For the text-containing cell, return its midpoint in (x, y) coordinate format. 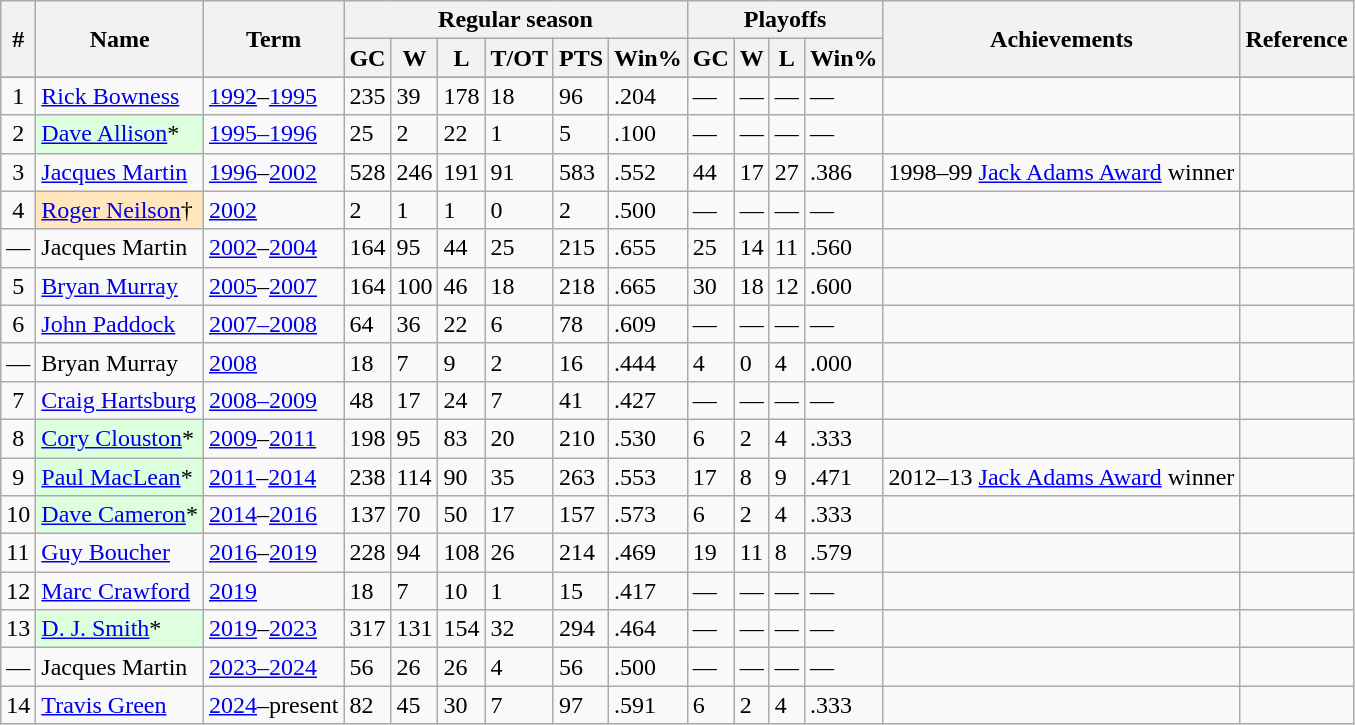
2005–2007 (273, 286)
83 (462, 438)
# (18, 39)
94 (414, 553)
.573 (648, 515)
91 (519, 172)
.471 (844, 477)
.000 (844, 362)
.553 (648, 477)
Dave Cameron* (120, 515)
.530 (648, 438)
20 (519, 438)
2011–2014 (273, 477)
.655 (648, 248)
583 (580, 172)
.464 (648, 629)
2012–13 Jack Adams Award winner (1062, 477)
2019 (273, 591)
Travis Green (120, 705)
198 (368, 438)
1998–99 Jack Adams Award winner (1062, 172)
228 (368, 553)
3 (18, 172)
Roger Neilson† (120, 210)
131 (414, 629)
294 (580, 629)
46 (462, 286)
215 (580, 248)
.469 (648, 553)
32 (519, 629)
19 (710, 553)
.609 (648, 324)
Term (273, 39)
Dave Allison* (120, 134)
100 (414, 286)
45 (414, 705)
.427 (648, 400)
2002 (273, 210)
78 (580, 324)
137 (368, 515)
2009–2011 (273, 438)
.560 (844, 248)
T/OT (519, 58)
.591 (648, 705)
157 (580, 515)
97 (580, 705)
154 (462, 629)
27 (786, 172)
108 (462, 553)
.204 (648, 96)
John Paddock (120, 324)
2008–2009 (273, 400)
35 (519, 477)
.600 (844, 286)
.444 (648, 362)
D. J. Smith* (120, 629)
191 (462, 172)
15 (580, 591)
Marc Crawford (120, 591)
39 (414, 96)
2007–2008 (273, 324)
.417 (648, 591)
96 (580, 96)
90 (462, 477)
36 (414, 324)
24 (462, 400)
114 (414, 477)
263 (580, 477)
16 (580, 362)
2008 (273, 362)
Craig Hartsburg (120, 400)
48 (368, 400)
2014–2016 (273, 515)
.579 (844, 553)
Cory Clouston* (120, 438)
238 (368, 477)
Name (120, 39)
1996–2002 (273, 172)
13 (18, 629)
PTS (580, 58)
Guy Boucher (120, 553)
.100 (648, 134)
2024–present (273, 705)
218 (580, 286)
528 (368, 172)
70 (414, 515)
1992–1995 (273, 96)
235 (368, 96)
246 (414, 172)
82 (368, 705)
2023–2024 (273, 667)
1995–1996 (273, 134)
Rick Bowness (120, 96)
Regular season (516, 20)
.665 (648, 286)
214 (580, 553)
317 (368, 629)
Achievements (1062, 39)
2002–2004 (273, 248)
2019–2023 (273, 629)
Paul MacLean* (120, 477)
Playoffs (785, 20)
210 (580, 438)
41 (580, 400)
64 (368, 324)
50 (462, 515)
Reference (1296, 39)
.552 (648, 172)
2016–2019 (273, 553)
.386 (844, 172)
178 (462, 96)
